Determine the [x, y] coordinate at the center of the cell enclosing the given text.  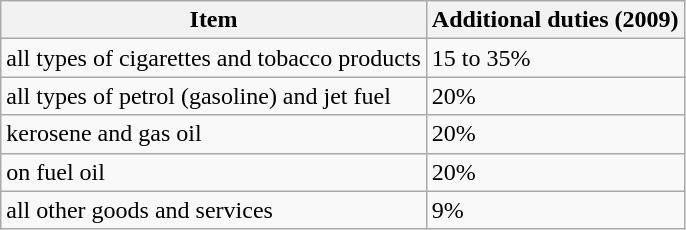
on fuel oil [214, 172]
kerosene and gas oil [214, 134]
9% [555, 210]
Item [214, 20]
all types of cigarettes and tobacco products [214, 58]
15 to 35% [555, 58]
Additional duties (2009) [555, 20]
all other goods and services [214, 210]
all types of petrol (gasoline) and jet fuel [214, 96]
